Output the (x, y) coordinate of the center of the cell containing the given text.  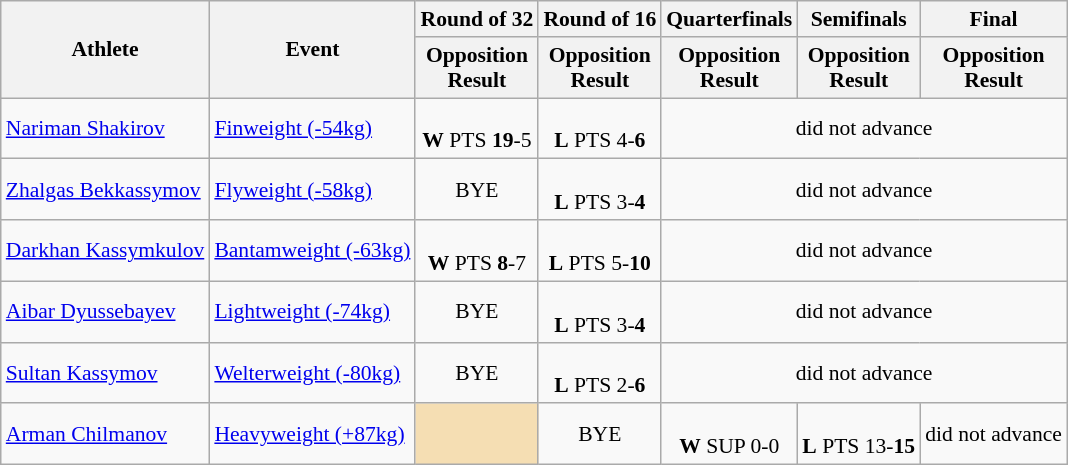
L PTS 4-6 (600, 128)
Round of 16 (600, 19)
Aibar Dyussebayev (106, 312)
Welterweight (-80kg) (312, 372)
Darkhan Kassymkulov (106, 250)
Round of 32 (476, 19)
Heavyweight (+87kg) (312, 434)
Arman Chilmanov (106, 434)
Zhalgas Bekkassymov (106, 190)
Finweight (-54kg) (312, 128)
Sultan Kassymov (106, 372)
Lightweight (-74kg) (312, 312)
Athlete (106, 50)
Event (312, 50)
Flyweight (-58kg) (312, 190)
Final (994, 19)
W SUP 0-0 (729, 434)
Nariman Shakirov (106, 128)
L PTS 5-10 (600, 250)
Semifinals (858, 19)
L PTS 13-15 (858, 434)
Quarterfinals (729, 19)
Bantamweight (-63kg) (312, 250)
W PTS 8-7 (476, 250)
L PTS 2-6 (600, 372)
W PTS 19-5 (476, 128)
